Return (X, Y) of the center of cell containing provided text 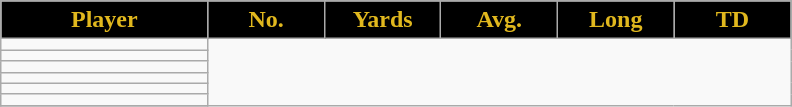
TD (732, 20)
Player (104, 20)
Long (616, 20)
Yards (382, 20)
Avg. (500, 20)
No. (266, 20)
